Provide the (X, Y) coordinate of the cell's center where the given text is located.  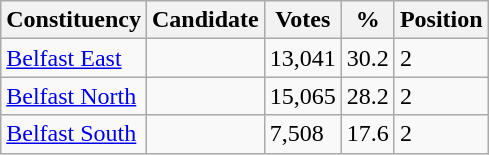
13,041 (302, 58)
Position (441, 20)
% (368, 20)
Constituency (74, 20)
Votes (302, 20)
Belfast North (74, 96)
Candidate (205, 20)
7,508 (302, 134)
17.6 (368, 134)
Belfast South (74, 134)
28.2 (368, 96)
30.2 (368, 58)
Belfast East (74, 58)
15,065 (302, 96)
